Scan for the cell matching the given text and deliver its [X, Y] coordinate at center. 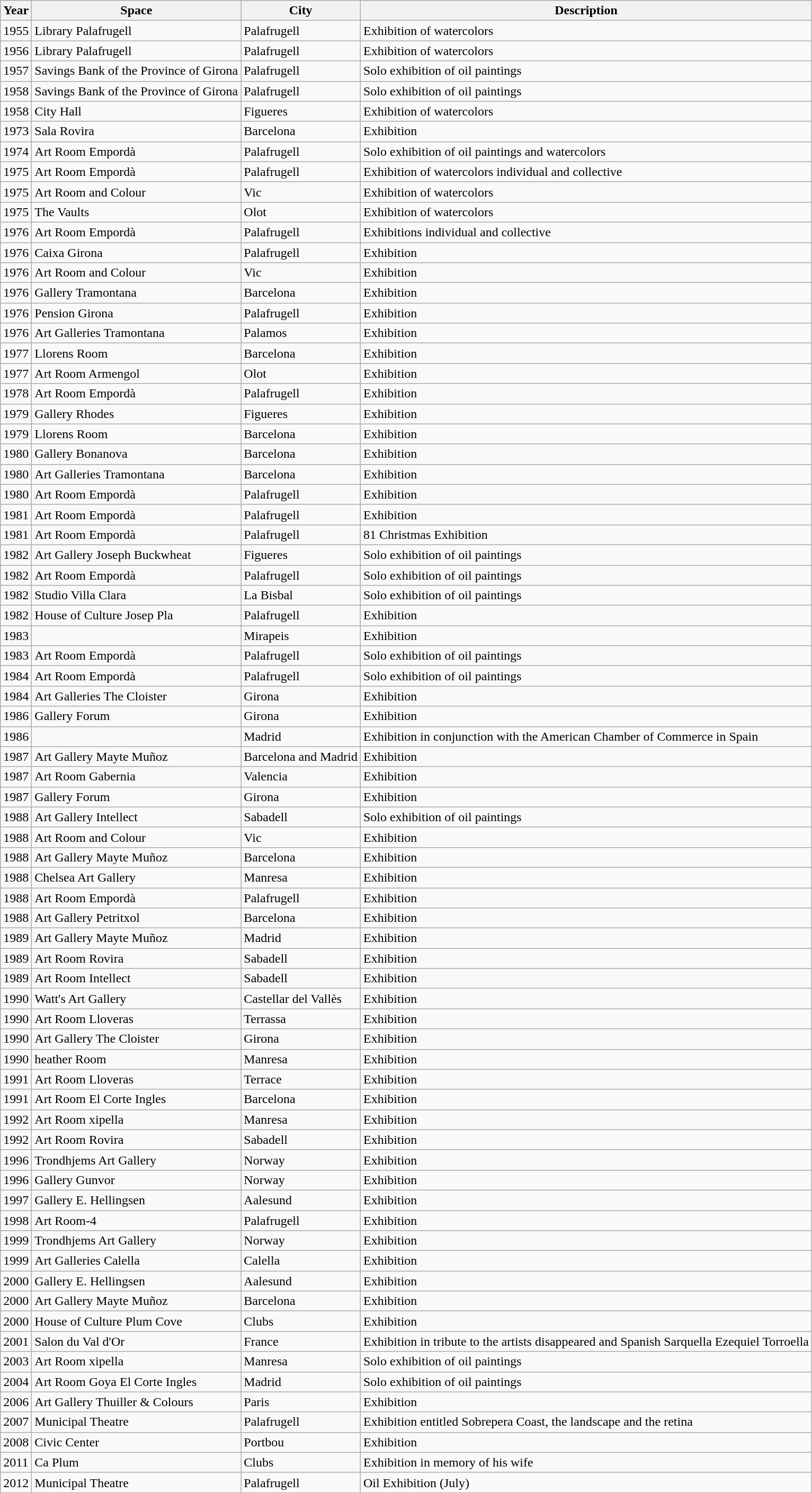
Art Room El Corte Ingles [137, 1099]
Paris [301, 1402]
heather Room [137, 1059]
Pension Girona [137, 313]
Castellar del Vallès [301, 999]
2008 [16, 1442]
Art Gallery Joseph Buckwheat [137, 555]
Gallery Bonanova [137, 454]
La Bisbal [301, 596]
Gallery Gunvor [137, 1180]
Description [586, 11]
Art Gallery Petritxol [137, 918]
The Vaults [137, 212]
Palamos [301, 333]
Studio Villa Clara [137, 596]
Watt's Art Gallery [137, 999]
City [301, 11]
Terrassa [301, 1019]
Mirapeis [301, 636]
Valencia [301, 777]
1974 [16, 152]
Salon du Val d'Or [137, 1341]
2003 [16, 1362]
City Hall [137, 111]
Caixa Girona [137, 253]
Sala Rovira [137, 131]
Solo exhibition of oil paintings and watercolors [586, 152]
1997 [16, 1200]
1957 [16, 71]
Exhibition in tribute to the artists disappeared and Spanish Sarquella Ezequiel Torroella [586, 1341]
Ca Plum [137, 1462]
81 Christmas Exhibition [586, 535]
Art Gallery Intellect [137, 817]
Exhibition in memory of his wife [586, 1462]
Exhibition of watercolors individual and collective [586, 172]
Chelsea Art Gallery [137, 877]
Art Room-4 [137, 1220]
Oil Exhibition (July) [586, 1482]
Gallery Rhodes [137, 414]
Civic Center [137, 1442]
Exhibitions individual and collective [586, 232]
Year [16, 11]
Calella [301, 1261]
Art Room Goya El Corte Ingles [137, 1382]
2007 [16, 1422]
House of Culture Josep Pla [137, 616]
Exhibition entitled Sobrepera Coast, the landscape and the retina [586, 1422]
Art Galleries Calella [137, 1261]
2006 [16, 1402]
1955 [16, 31]
Art Gallery The Cloister [137, 1039]
Portbou [301, 1442]
1973 [16, 131]
1978 [16, 394]
1998 [16, 1220]
Art Galleries The Cloister [137, 696]
Art Room Gabernia [137, 777]
2004 [16, 1382]
France [301, 1341]
House of Culture Plum Cove [137, 1321]
2012 [16, 1482]
2011 [16, 1462]
Art Room Intellect [137, 979]
Barcelona and Madrid [301, 757]
2001 [16, 1341]
Space [137, 11]
Exhibition in conjunction with the American Chamber of Commerce in Spain [586, 736]
Gallery Tramontana [137, 293]
Terrace [301, 1079]
Art Gallery Thuiller & Colours [137, 1402]
Art Room Armengol [137, 374]
1956 [16, 51]
